Provide the [x, y] coordinate of the cell's center where the given text is located.  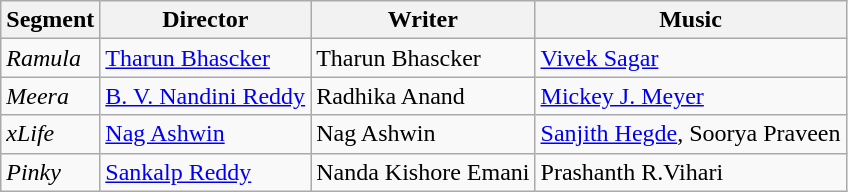
Mickey J. Meyer [690, 96]
Sankalp Reddy [206, 172]
Prashanth R.Vihari [690, 172]
Music [690, 20]
Segment [50, 20]
B. V. Nandini Reddy [206, 96]
Writer [423, 20]
Pinky [50, 172]
Ramula [50, 58]
Meera [50, 96]
Nanda Kishore Emani [423, 172]
Sanjith Hegde, Soorya Praveen [690, 134]
Vivek Sagar [690, 58]
xLife [50, 134]
Radhika Anand [423, 96]
Director [206, 20]
